Capture the cell that displays the provided text and extract its (x, y) central coordinate. 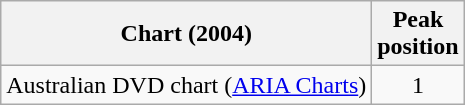
1 (418, 85)
Australian DVD chart (ARIA Charts) (186, 85)
Chart (2004) (186, 34)
Peakposition (418, 34)
